Provide the (X, Y) coordinate of the cell's center where the given text is located.  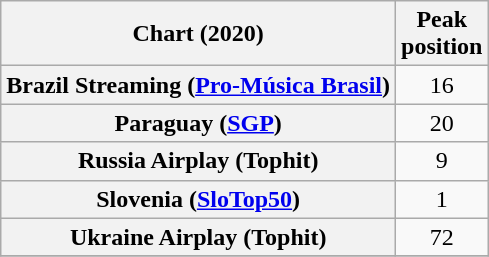
Ukraine Airplay (Tophit) (198, 237)
20 (442, 123)
Paraguay (SGP) (198, 123)
Russia Airplay (Tophit) (198, 161)
Peakposition (442, 34)
Brazil Streaming (Pro-Música Brasil) (198, 85)
1 (442, 199)
Slovenia (SloTop50) (198, 199)
16 (442, 85)
9 (442, 161)
72 (442, 237)
Chart (2020) (198, 34)
